Pinpoint the cell where the given text exists, returning its (x, y) midpoint coordinate. 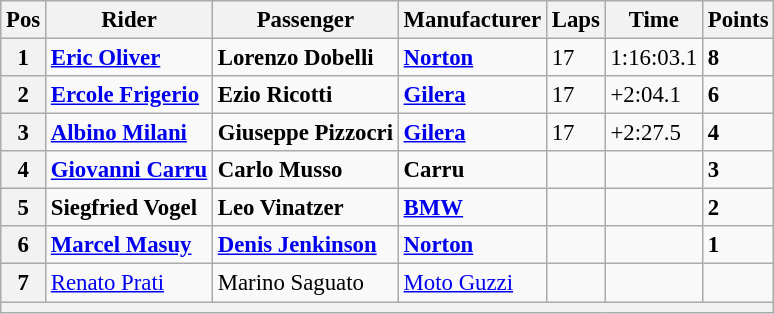
Laps (576, 20)
5 (24, 208)
Eric Oliver (130, 58)
Rider (130, 20)
Points (738, 20)
Carru (472, 170)
Ercole Frigerio (130, 95)
1:16:03.1 (654, 58)
Passenger (305, 20)
Renato Prati (130, 283)
Moto Guzzi (472, 283)
+2:27.5 (654, 133)
Lorenzo Dobelli (305, 58)
Pos (24, 20)
Carlo Musso (305, 170)
7 (24, 283)
Albino Milani (130, 133)
Giuseppe Pizzocri (305, 133)
+2:04.1 (654, 95)
Marino Saguato (305, 283)
BMW (472, 208)
Giovanni Carru (130, 170)
8 (738, 58)
Manufacturer (472, 20)
Denis Jenkinson (305, 245)
Siegfried Vogel (130, 208)
Leo Vinatzer (305, 208)
Ezio Ricotti (305, 95)
Time (654, 20)
Marcel Masuy (130, 245)
